Return (X, Y) of the center of cell containing provided text 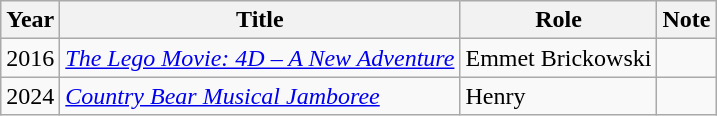
Country Bear Musical Jamboree (260, 96)
Role (558, 20)
Title (260, 20)
Emmet Brickowski (558, 58)
Henry (558, 96)
The Lego Movie: 4D – A New Adventure (260, 58)
2024 (30, 96)
2016 (30, 58)
Year (30, 20)
Note (686, 20)
